Extract the [x, y] coordinate from the center of the cell holding the provided text.  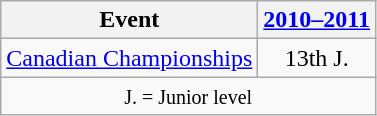
Event [130, 20]
Canadian Championships [130, 58]
13th J. [317, 58]
J. = Junior level [188, 96]
2010–2011 [317, 20]
